Extract the (X, Y) coordinate from the center of the cell holding the provided text.  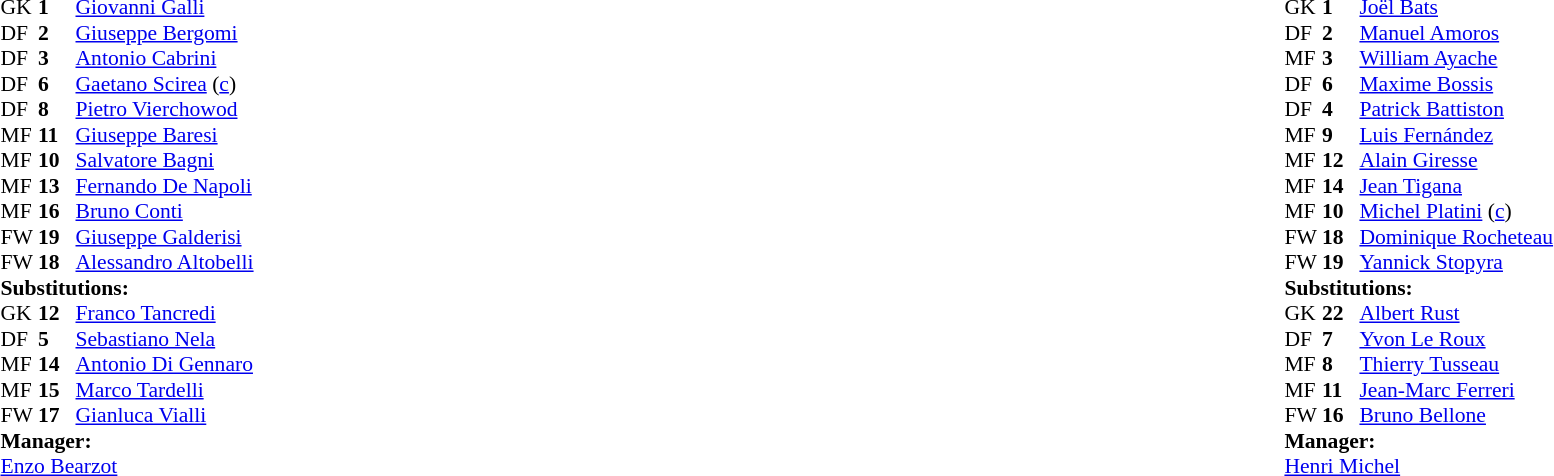
Fernando De Napoli (165, 186)
Giuseppe Baresi (165, 135)
Marco Tardelli (165, 390)
Gianluca Vialli (165, 415)
Alessandro Altobelli (165, 263)
Luis Fernández (1456, 135)
Giuseppe Galderisi (165, 237)
Yvon Le Roux (1456, 339)
Bruno Conti (165, 211)
Jean-Marc Ferreri (1456, 390)
Yannick Stopyra (1456, 263)
13 (57, 186)
Jean Tigana (1456, 186)
7 (1341, 339)
Alain Giresse (1456, 161)
4 (1341, 109)
Maxime Bossis (1456, 84)
Antonio Di Gennaro (165, 365)
Bruno Bellone (1456, 415)
Gaetano Scirea (c) (165, 84)
Giuseppe Bergomi (165, 33)
Pietro Vierchowod (165, 109)
Manuel Amoros (1456, 33)
Albert Rust (1456, 313)
Michel Platini (c) (1456, 211)
Thierry Tusseau (1456, 365)
Franco Tancredi (165, 313)
15 (57, 390)
Antonio Cabrini (165, 59)
9 (1341, 135)
Dominique Rocheteau (1456, 237)
5 (57, 339)
17 (57, 415)
Patrick Battiston (1456, 109)
Salvatore Bagni (165, 161)
William Ayache (1456, 59)
Sebastiano Nela (165, 339)
22 (1341, 313)
